Return (x, y) of the center of cell containing provided text 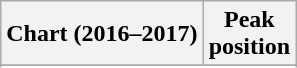
Chart (2016–2017) (102, 34)
Peakposition (249, 34)
